Capture the cell that displays the provided text and extract its [X, Y] central coordinate. 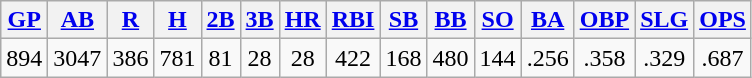
781 [178, 58]
OPS [723, 20]
AB [78, 20]
SLG [664, 20]
.358 [604, 58]
3B [260, 20]
.256 [548, 58]
2B [220, 20]
OBP [604, 20]
H [178, 20]
81 [220, 58]
144 [498, 58]
SO [498, 20]
894 [24, 58]
.329 [664, 58]
480 [450, 58]
HR [302, 20]
BB [450, 20]
RBI [353, 20]
SB [404, 20]
BA [548, 20]
R [130, 20]
GP [24, 20]
.687 [723, 58]
386 [130, 58]
422 [353, 58]
168 [404, 58]
3047 [78, 58]
